Find where the given text appears and provide that cell's center as (x, y) coordinate. 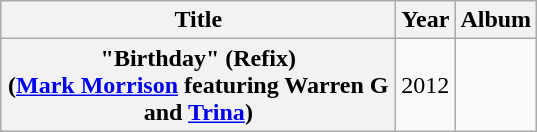
"Birthday" (Refix)(Mark Morrison featuring Warren G and Trina) (198, 85)
Title (198, 20)
Year (426, 20)
2012 (426, 85)
Album (496, 20)
